Output the (X, Y) coordinate of the center of the cell containing the given text.  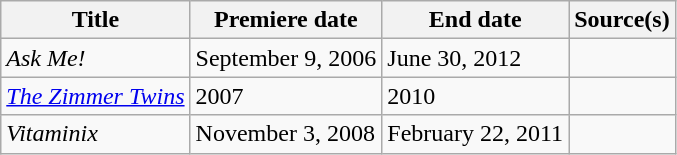
February 22, 2011 (476, 134)
End date (476, 20)
Ask Me! (96, 58)
Source(s) (622, 20)
Premiere date (286, 20)
November 3, 2008 (286, 134)
Title (96, 20)
The Zimmer Twins (96, 96)
June 30, 2012 (476, 58)
September 9, 2006 (286, 58)
Vitaminix (96, 134)
2007 (286, 96)
2010 (476, 96)
